Return the (X, Y) coordinate for the center point of the cell that contains the specified text.  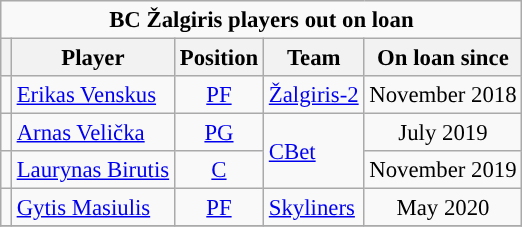
Position (218, 58)
BC Žalgiris players out on loan (262, 20)
C (218, 170)
May 2020 (443, 208)
Gytis Masiulis (92, 208)
On loan since (443, 58)
Player (92, 58)
PG (218, 133)
November 2019 (443, 170)
November 2018 (443, 95)
Laurynas Birutis (92, 170)
Žalgiris-2 (314, 95)
Team (314, 58)
Erikas Venskus (92, 95)
Arnas Velička (92, 133)
July 2019 (443, 133)
CBet (314, 152)
Skyliners (314, 208)
